Find where the given text appears and provide that cell's center as [x, y] coordinate. 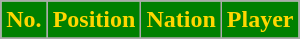
No. [24, 20]
Player [260, 20]
Position [94, 20]
Nation [181, 20]
